Capture the cell that displays the provided text and extract its (x, y) central coordinate. 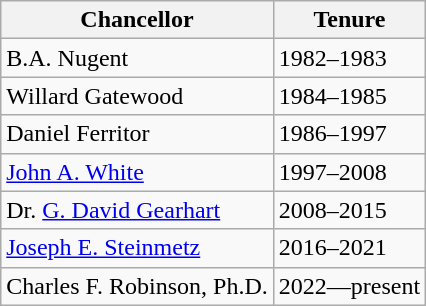
1997–2008 (349, 172)
1982–1983 (349, 58)
2008–2015 (349, 210)
Willard Gatewood (138, 96)
Chancellor (138, 20)
John A. White (138, 172)
1984–1985 (349, 96)
1986–1997 (349, 134)
Charles F. Robinson, Ph.D. (138, 286)
2016–2021 (349, 248)
Dr. G. David Gearhart (138, 210)
Tenure (349, 20)
B.A. Nugent (138, 58)
Joseph E. Steinmetz (138, 248)
2022—present (349, 286)
Daniel Ferritor (138, 134)
